Detect which cell encompasses the target text, then output its (X, Y) center coordinate. 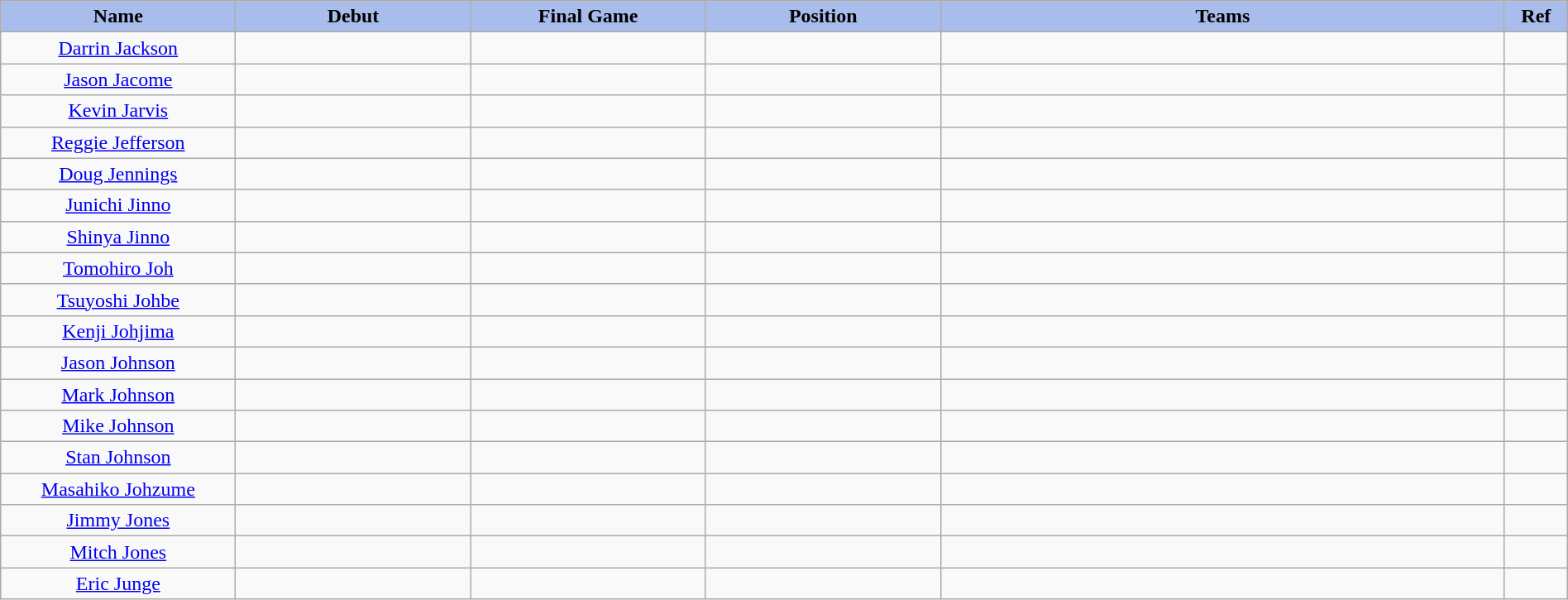
Darrin Jackson (118, 48)
Teams (1222, 17)
Tsuyoshi Johbe (118, 300)
Position (823, 17)
Mitch Jones (118, 552)
Name (118, 17)
Final Game (588, 17)
Debut (353, 17)
Mike Johnson (118, 426)
Ref (1536, 17)
Masahiko Johzume (118, 489)
Jason Jacome (118, 79)
Eric Junge (118, 583)
Jason Johnson (118, 362)
Tomohiro Joh (118, 268)
Doug Jennings (118, 174)
Reggie Jefferson (118, 142)
Shinya Jinno (118, 237)
Mark Johnson (118, 395)
Kevin Jarvis (118, 111)
Kenji Johjima (118, 331)
Stan Johnson (118, 458)
Jimmy Jones (118, 521)
Junichi Jinno (118, 205)
